Capture the cell that displays the provided text and extract its (X, Y) central coordinate. 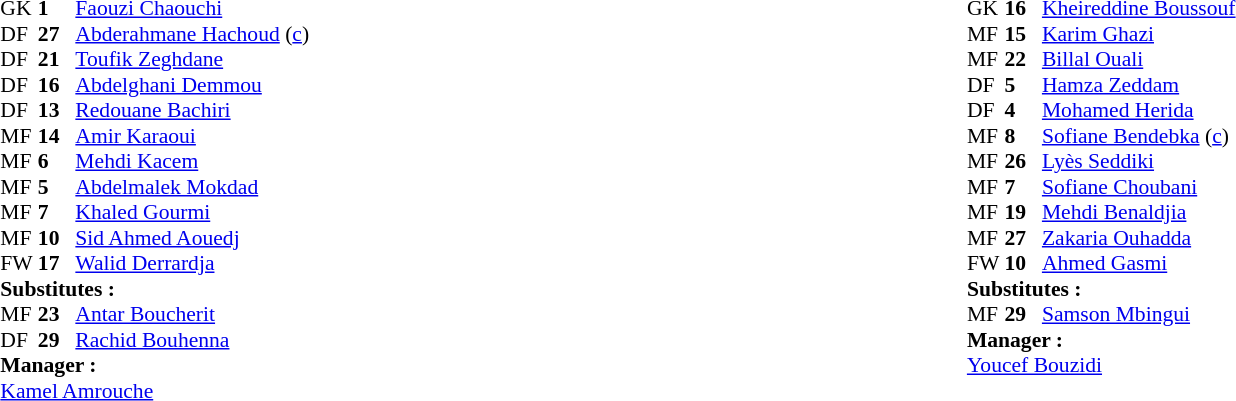
Sofiane Bendebka (c) (1139, 136)
Hamza Zeddam (1139, 85)
14 (57, 136)
Toufik Zeghdane (192, 59)
21 (57, 59)
Karim Ghazi (1139, 34)
19 (1023, 213)
Redouane Bachiri (192, 111)
Sofiane Choubani (1139, 187)
Amir Karaoui (192, 136)
Mohamed Herida (1139, 111)
Khaled Gourmi (192, 213)
8 (1023, 136)
Abderahmane Hachoud (c) (192, 34)
4 (1023, 111)
16 (57, 85)
Samson Mbingui (1139, 315)
Rachid Bouhenna (192, 340)
23 (57, 315)
Zakaria Ouhadda (1139, 238)
Ahmed Gasmi (1139, 263)
Lyès Seddiki (1139, 161)
Mehdi Kacem (192, 161)
Abdelghani Demmou (192, 85)
15 (1023, 34)
6 (57, 161)
13 (57, 111)
26 (1023, 161)
Abdelmalek Mokdad (192, 187)
22 (1023, 59)
Youcef Bouzidi (1102, 365)
Sid Ahmed Aouedj (192, 238)
Mehdi Benaldjia (1139, 213)
Billal Ouali (1139, 59)
Walid Derrardja (192, 263)
17 (57, 263)
Antar Boucherit (192, 315)
